Capture the cell that displays the provided text and extract its (X, Y) central coordinate. 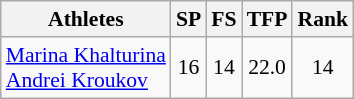
Rank (322, 19)
Athletes (86, 19)
TFP (268, 19)
Marina KhalturinaAndrei Kroukov (86, 68)
FS (224, 19)
16 (188, 68)
22.0 (268, 68)
SP (188, 19)
